Extract the [X, Y] coordinate from the center of the cell holding the provided text.  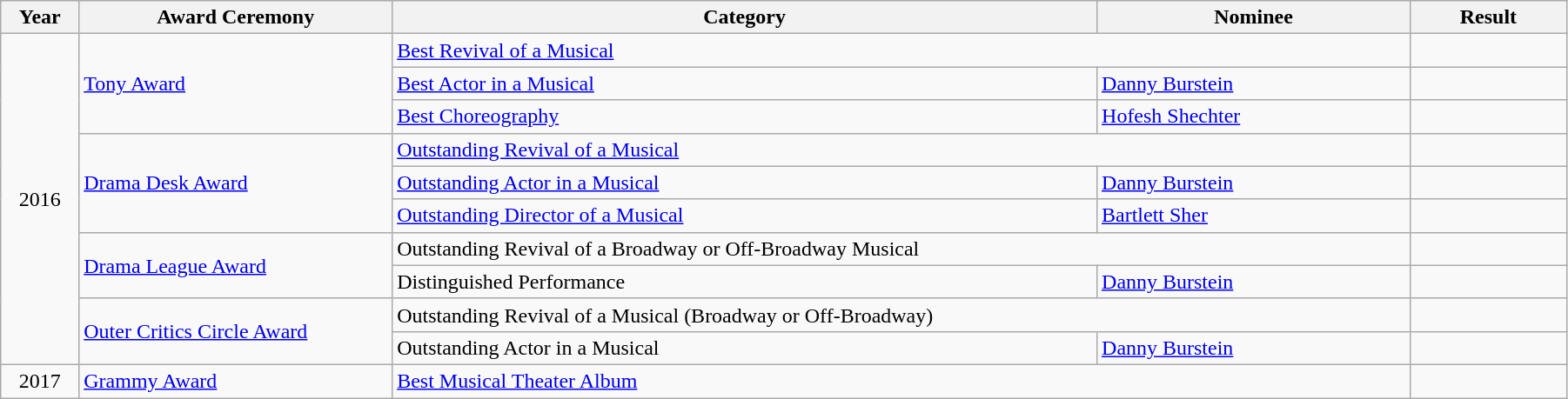
Bartlett Sher [1254, 216]
Best Musical Theater Album [901, 381]
Outer Critics Circle Award [236, 331]
Distinguished Performance [745, 282]
Outstanding Director of a Musical [745, 216]
Outstanding Revival of a Musical (Broadway or Off-Broadway) [901, 315]
2016 [40, 200]
Outstanding Revival of a Musical [901, 150]
Award Ceremony [236, 17]
Best Revival of a Musical [901, 50]
Best Actor in a Musical [745, 83]
Result [1488, 17]
Category [745, 17]
Tony Award [236, 83]
Best Choreography [745, 116]
Year [40, 17]
Nominee [1254, 17]
Drama Desk Award [236, 183]
Outstanding Revival of a Broadway or Off-Broadway Musical [901, 249]
Drama League Award [236, 265]
Hofesh Shechter [1254, 116]
2017 [40, 381]
Grammy Award [236, 381]
